Detect which cell encompasses the target text, then output its [X, Y] center coordinate. 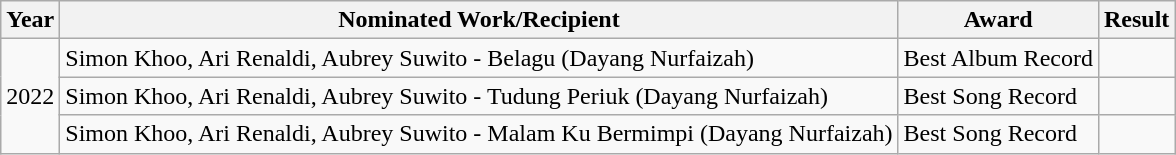
Simon Khoo, Ari Renaldi, Aubrey Suwito - Belagu (Dayang Nurfaizah) [479, 58]
Year [30, 20]
2022 [30, 96]
Best Album Record [998, 58]
Nominated Work/Recipient [479, 20]
Simon Khoo, Ari Renaldi, Aubrey Suwito - Malam Ku Bermimpi (Dayang Nurfaizah) [479, 134]
Result [1136, 20]
Award [998, 20]
Simon Khoo, Ari Renaldi, Aubrey Suwito - Tudung Periuk (Dayang Nurfaizah) [479, 96]
